Search for the cell housing the specified text and yield its [X, Y] center coordinate. 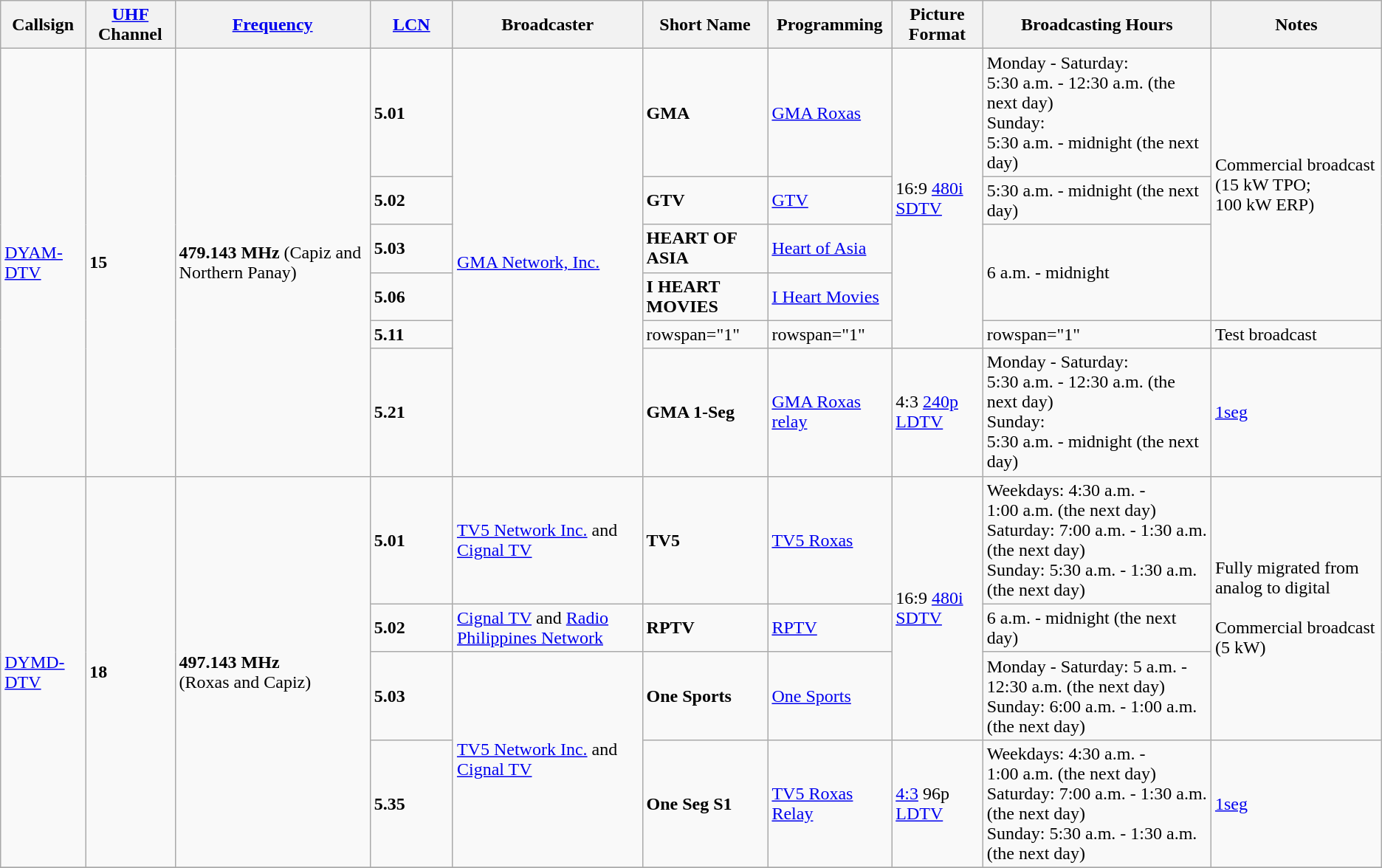
GMA 1-Seg [705, 412]
6 a.m. - midnight (the next day) [1097, 627]
5.21 [411, 412]
4:3 240p LDTV [938, 412]
Commercial broadcast (15 kW TPO;100 kW ERP) [1296, 185]
One Seg S1 [705, 803]
479.143 MHz (Capiz and Northern Panay) [272, 263]
5:30 a.m. - midnight (the next day) [1097, 201]
18 [130, 672]
Monday - Saturday: 5 a.m. - 12:30 a.m. (the next day) Sunday: 6:00 a.m. - 1:00 a.m. (the next day) [1097, 695]
Cignal TV and Radio Philippines Network [548, 627]
UHF Channel [130, 25]
GMA Roxas relay [830, 412]
Short Name [705, 25]
5.35 [411, 803]
Fully migrated from analog to digitalCommercial broadcast (5 kW) [1296, 608]
497.143 MHz(Roxas and Capiz) [272, 672]
Heart of Asia [830, 248]
DYMD-DTV [43, 672]
Callsign [43, 25]
GMA Roxas [830, 112]
I HEART MOVIES [705, 297]
GMA Network, Inc. [548, 263]
Notes [1296, 25]
GMA [705, 112]
Broadcasting Hours [1097, 25]
TV5 [705, 540]
TV5 Roxas Relay [830, 803]
Broadcaster [548, 25]
15 [130, 263]
4:3 96p LDTV [938, 803]
Programming [830, 25]
5.11 [411, 334]
6 a.m. - midnight [1097, 272]
DYAM-DTV [43, 263]
5.06 [411, 297]
Picture Format [938, 25]
Test broadcast [1296, 334]
Frequency [272, 25]
I Heart Movies [830, 297]
LCN [411, 25]
HEART OF ASIA [705, 248]
TV5 Roxas [830, 540]
